Pinpoint the cell where the given text exists, returning its (X, Y) midpoint coordinate. 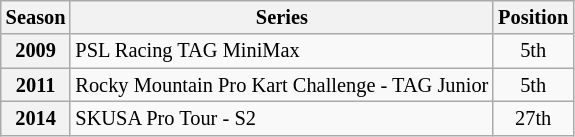
2009 (36, 51)
Position (533, 17)
2011 (36, 85)
2014 (36, 118)
SKUSA Pro Tour - S2 (282, 118)
Rocky Mountain Pro Kart Challenge - TAG Junior (282, 85)
27th (533, 118)
Season (36, 17)
PSL Racing TAG MiniMax (282, 51)
Series (282, 17)
